Return (x, y) of the center of cell containing provided text 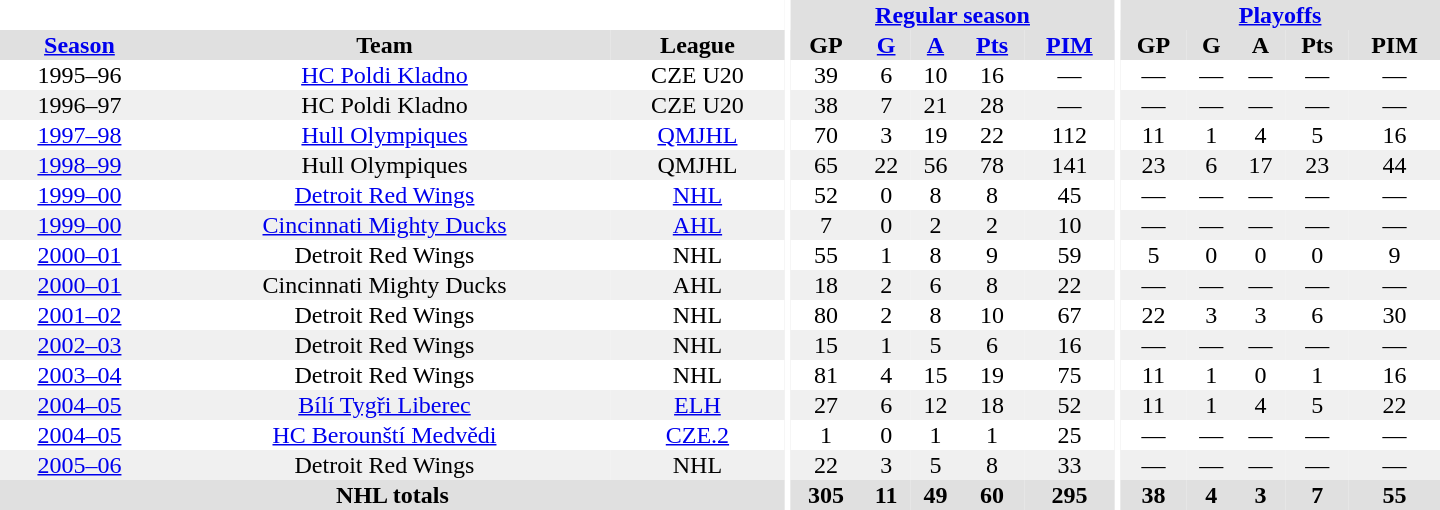
27 (826, 405)
295 (1070, 495)
21 (936, 105)
Season (80, 45)
80 (826, 315)
CZE.2 (698, 435)
78 (992, 165)
112 (1070, 135)
39 (826, 75)
44 (1394, 165)
1996–97 (80, 105)
25 (1070, 435)
49 (936, 495)
HC Berounští Medvědi (384, 435)
30 (1394, 315)
12 (936, 405)
81 (826, 375)
141 (1070, 165)
45 (1070, 195)
65 (826, 165)
Regular season (952, 15)
56 (936, 165)
1995–96 (80, 75)
Playoffs (1280, 15)
1997–98 (80, 135)
33 (1070, 465)
60 (992, 495)
75 (1070, 375)
28 (992, 105)
2001–02 (80, 315)
NHL totals (392, 495)
1998–99 (80, 165)
70 (826, 135)
Bílí Tygři Liberec (384, 405)
2002–03 (80, 345)
League (698, 45)
67 (1070, 315)
17 (1260, 165)
2003–04 (80, 375)
ELH (698, 405)
2005–06 (80, 465)
59 (1070, 255)
Team (384, 45)
305 (826, 495)
